Capture the cell that displays the provided text and extract its [X, Y] central coordinate. 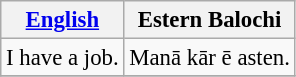
Estern Balochi [210, 20]
Manā kār ē asten. [210, 58]
English [62, 20]
I have a job. [62, 58]
